Return [X, Y] of the center of cell containing provided text 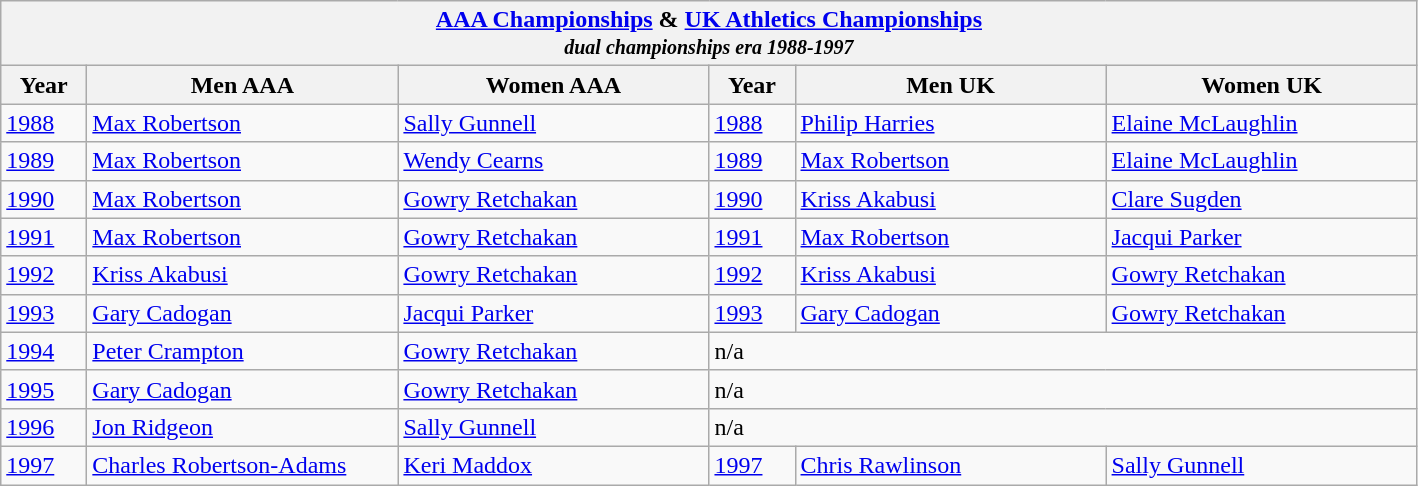
1995 [44, 389]
Clare Sugden [1262, 199]
Philip Harries [950, 123]
Men AAA [242, 85]
Peter Crampton [242, 351]
AAA Championships & UK Athletics Championshipsdual championships era 1988-1997 [709, 34]
Women UK [1262, 85]
1994 [44, 351]
1996 [44, 427]
Women AAA [554, 85]
Men UK [950, 85]
Jon Ridgeon [242, 427]
Charles Robertson-Adams [242, 465]
Wendy Cearns [554, 161]
Chris Rawlinson [950, 465]
Keri Maddox [554, 465]
